Locate the cell with the specified text and output its [X, Y] center coordinate. 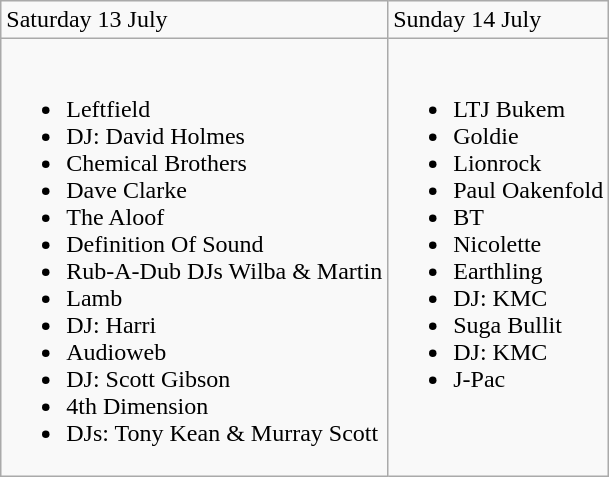
LTJ BukemGoldieLionrockPaul OakenfoldBTNicoletteEarthlingDJ: KMCSuga BullitDJ: KMCJ-Pac [498, 258]
Saturday 13 July [194, 20]
Sunday 14 July [498, 20]
